Output the [X, Y] coordinate of the center of the cell containing the given text.  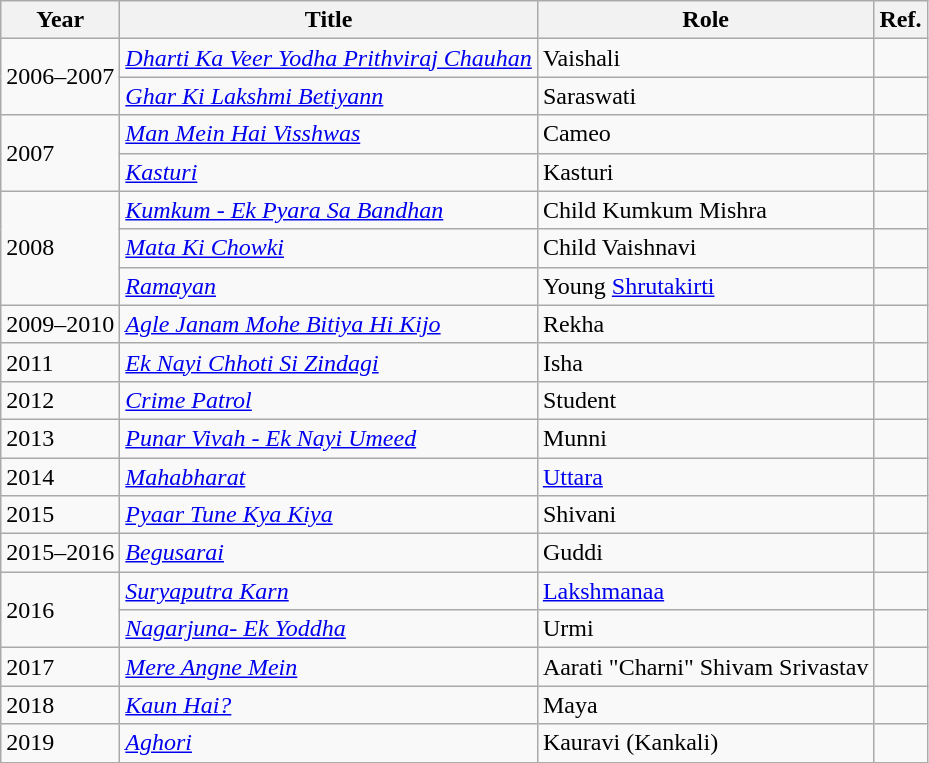
Lakshmanaa [706, 591]
Kumkum - Ek Pyara Sa Bandhan [329, 210]
Role [706, 20]
2006–2007 [60, 77]
Ramayan [329, 286]
2014 [60, 477]
Ref. [900, 20]
Kaun Hai? [329, 705]
Child Kumkum Mishra [706, 210]
Ek Nayi Chhoti Si Zindagi [329, 362]
Man Mein Hai Visshwas [329, 134]
Uttara [706, 477]
Shivani [706, 515]
Nagarjuna- Ek Yoddha [329, 629]
Agle Janam Mohe Bitiya Hi Kijo [329, 324]
Aarati "Charni" Shivam Srivastav [706, 667]
Rekha [706, 324]
Year [60, 20]
Dharti Ka Veer Yodha Prithviraj Chauhan [329, 58]
Child Vaishnavi [706, 248]
Urmi [706, 629]
Pyaar Tune Kya Kiya [329, 515]
Saraswati [706, 96]
2019 [60, 743]
Mahabharat [329, 477]
Mata Ki Chowki [329, 248]
2015–2016 [60, 553]
Kauravi (Kankali) [706, 743]
Aghori [329, 743]
Vaishali [706, 58]
Munni [706, 438]
Crime Patrol [329, 400]
Suryaputra Karn [329, 591]
Isha [706, 362]
Begusarai [329, 553]
2015 [60, 515]
Guddi [706, 553]
2013 [60, 438]
2008 [60, 248]
2018 [60, 705]
Title [329, 20]
Ghar Ki Lakshmi Betiyann [329, 96]
Punar Vivah - Ek Nayi Umeed [329, 438]
Cameo [706, 134]
Student [706, 400]
2007 [60, 153]
2012 [60, 400]
2009–2010 [60, 324]
Mere Angne Mein [329, 667]
Maya [706, 705]
2016 [60, 610]
2011 [60, 362]
2017 [60, 667]
Young Shrutakirti [706, 286]
